Pinpoint the cell where the given text exists, returning its [X, Y] midpoint coordinate. 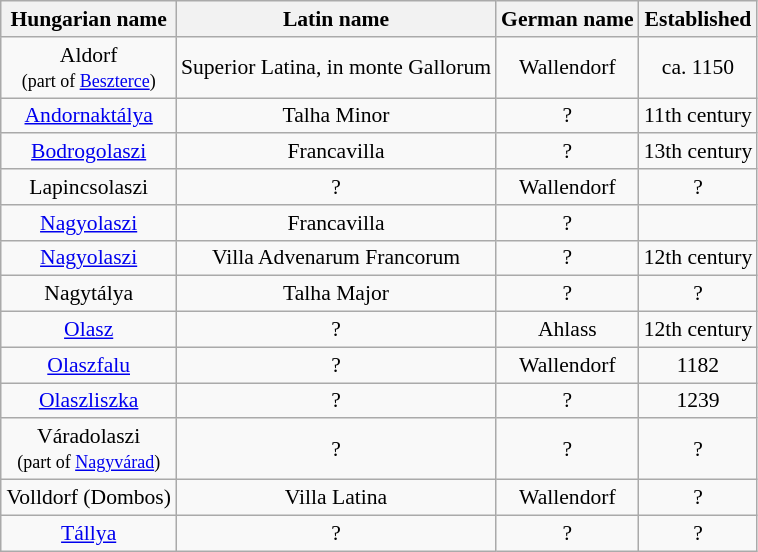
Latin name [336, 19]
Nagytálya [88, 294]
Tállya [88, 533]
1182 [698, 365]
Olasz [88, 329]
Váradolaszi (part of Nagyvárad) [88, 448]
German name [568, 19]
Andornaktálya [88, 116]
Olaszliszka [88, 400]
Established [698, 19]
Lapincsolaszi [88, 187]
11th century [698, 116]
Volldorf (Dombos) [88, 497]
Ahlass [568, 329]
1239 [698, 400]
13th century [698, 151]
Olaszfalu [88, 365]
Villa Advenarum Francorum [336, 258]
Bodrogolaszi [88, 151]
Villa Latina [336, 497]
ca. 1150 [698, 66]
Talha Major [336, 294]
Talha Minor [336, 116]
Aldorf (part of Beszterce) [88, 66]
Superior Latina, in monte Gallorum [336, 66]
Hungarian name [88, 19]
